Pinpoint the cell where the given text exists, returning its [x, y] midpoint coordinate. 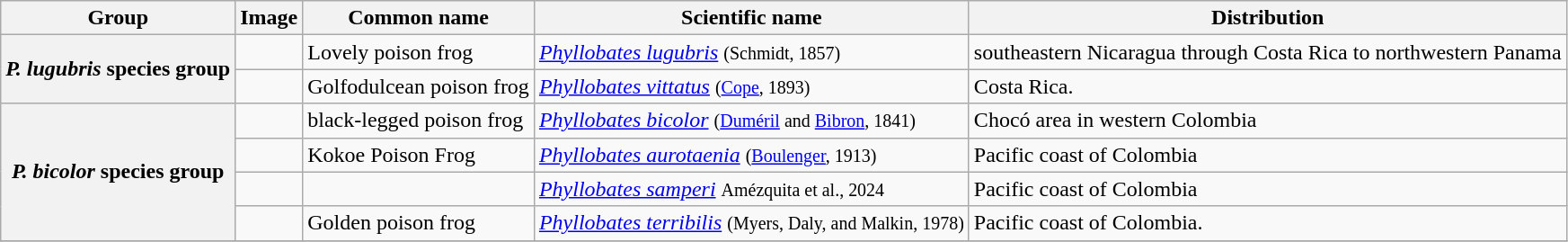
Kokoe Poison Frog [419, 155]
Chocó area in western Colombia [1267, 121]
P. bicolor species group [119, 172]
Phyllobates bicolor (Duméril and Bibron, 1841) [751, 121]
Common name [419, 18]
Phyllobates samperi Amézquita et al., 2024 [751, 189]
Group [119, 18]
Image [270, 18]
Golden poison frog [419, 223]
P. lugubris species group [119, 69]
Phyllobates aurotaenia (Boulenger, 1913) [751, 155]
Phyllobates terribilis (Myers, Daly, and Malkin, 1978) [751, 223]
Distribution [1267, 18]
Pacific coast of Colombia. [1267, 223]
Lovely poison frog [419, 52]
Scientific name [751, 18]
Golfodulcean poison frog [419, 86]
southeastern Nicaragua through Costa Rica to northwestern Panama [1267, 52]
Phyllobates lugubris (Schmidt, 1857) [751, 52]
Phyllobates vittatus (Cope, 1893) [751, 86]
Costa Rica. [1267, 86]
black-legged poison frog [419, 121]
